Provide the (x, y) coordinate of the cell's center where the given text is located.  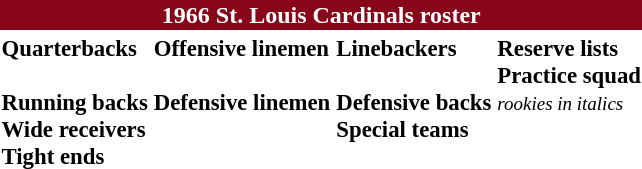
1966 St. Louis Cardinals roster (321, 15)
